Output the (x, y) coordinate of the center of the cell containing the given text.  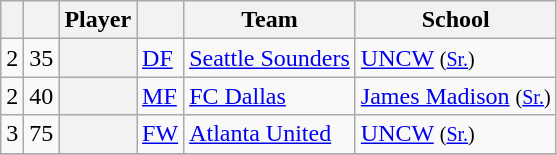
MF (160, 96)
Player (98, 20)
Team (270, 20)
Seattle Sounders (270, 58)
FC Dallas (270, 96)
3 (12, 134)
FW (160, 134)
DF (160, 58)
35 (42, 58)
75 (42, 134)
40 (42, 96)
Atlanta United (270, 134)
School (456, 20)
James Madison (Sr.) (456, 96)
